From the cell containing the given text, extract its center point as [x, y] coordinate. 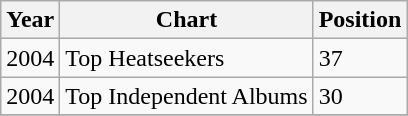
Position [360, 20]
Year [30, 20]
37 [360, 58]
Chart [186, 20]
Top Heatseekers [186, 58]
30 [360, 96]
Top Independent Albums [186, 96]
